Return (X, Y) of the center of cell containing provided text 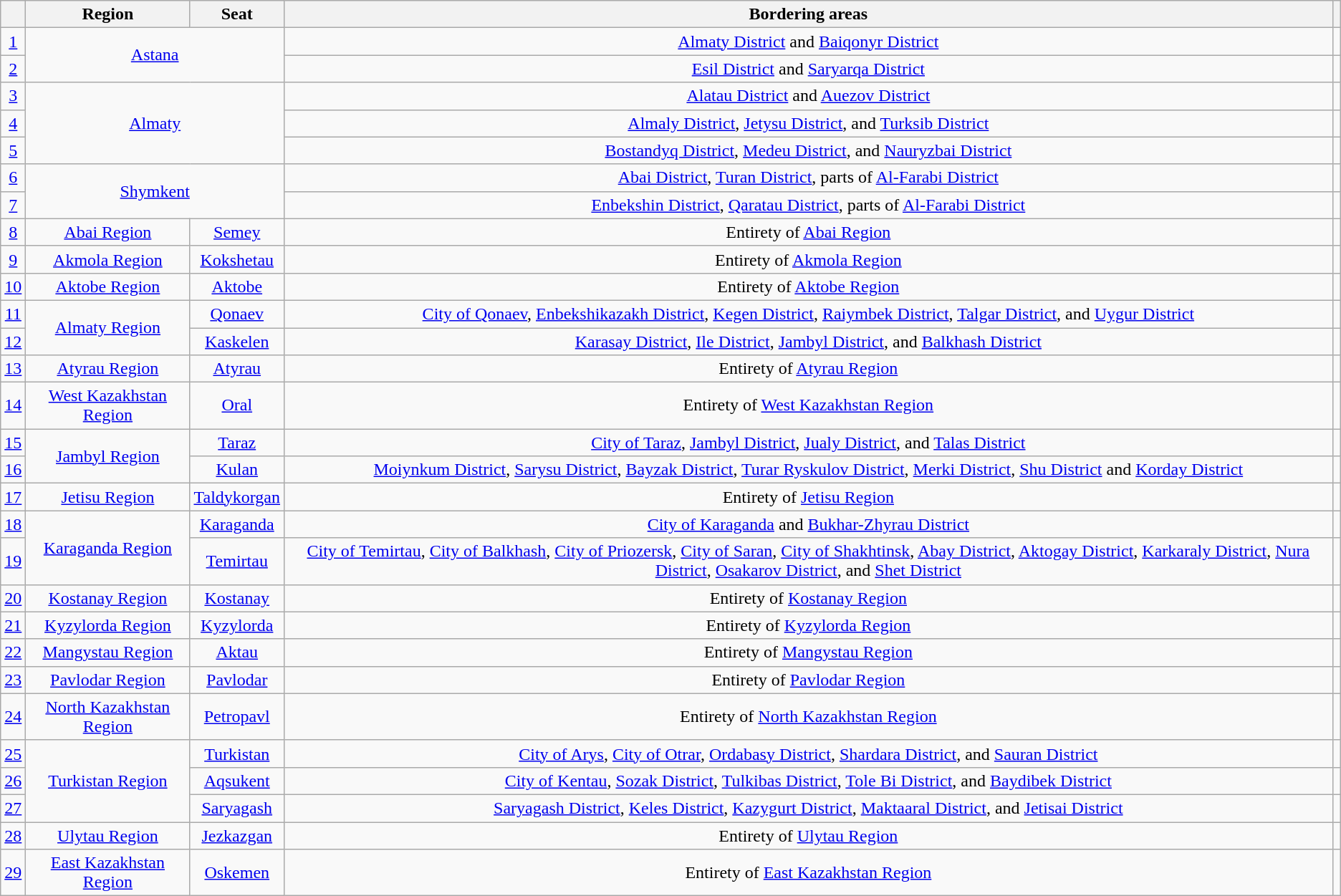
Temirtau (237, 562)
Taldykorgan (237, 497)
25 (13, 753)
Kulan (237, 470)
8 (13, 232)
Aqsukent (237, 781)
26 (13, 781)
Aktobe Region (107, 286)
10 (13, 286)
City of Karaganda and Bukhar-Zhyrau District (809, 524)
City of Arys, City of Otrar, Ordabasy District, Shardara District, and Sauran District (809, 753)
Oskemen (237, 872)
Turkistan Region (107, 781)
Enbekshin District, Qaratau District, parts of Al-Farabi District (809, 205)
Kyzylorda (237, 625)
Saryagash (237, 808)
Entirety of Kyzylorda Region (809, 625)
20 (13, 598)
Pavlodar Region (107, 680)
Entirety of Aktobe Region (809, 286)
6 (13, 178)
Atyrau Region (107, 369)
Entirety of Pavlodar Region (809, 680)
Entirety of East Kazakhstan Region (809, 872)
Region (107, 14)
Shymkent (155, 191)
Jetisu Region (107, 497)
9 (13, 259)
Seat (237, 14)
Karaganda Region (107, 547)
14 (13, 405)
17 (13, 497)
1 (13, 42)
Turkistan (237, 753)
Entirety of North Kazakhstan Region (809, 716)
24 (13, 716)
5 (13, 150)
Astana (155, 55)
Entirety of Abai Region (809, 232)
Oral (237, 405)
Qonaev (237, 314)
4 (13, 123)
18 (13, 524)
Akmola Region (107, 259)
City of Qonaev, Enbekshikazakh District, Kegen District, Raiymbek District, Talgar District, and Uygur District (809, 314)
Mangystau Region (107, 652)
2 (13, 69)
Pavlodar (237, 680)
3 (13, 96)
Almaty Region (107, 327)
Karaganda (237, 524)
City of Kentau, Sozak District, Tulkibas District, Tole Bi District, and Baydibek District (809, 781)
Almaty (155, 123)
Entirety of Kostanay Region (809, 598)
27 (13, 808)
Ulytau Region (107, 836)
Taraz (237, 443)
Jambyl Region (107, 456)
Kaskelen (237, 342)
29 (13, 872)
Entirety of Akmola Region (809, 259)
22 (13, 652)
Almaly District, Jetysu District, and Turksib District (809, 123)
Esil District and Saryarqa District (809, 69)
East Kazakhstan Region (107, 872)
Entirety of Mangystau Region (809, 652)
West Kazakhstan Region (107, 405)
Entirety of Atyrau Region (809, 369)
Kyzylorda Region (107, 625)
Jezkazgan (237, 836)
Atyrau (237, 369)
7 (13, 205)
Almaty District and Baiqonyr District (809, 42)
Bordering areas (809, 14)
13 (13, 369)
Kokshetau (237, 259)
23 (13, 680)
21 (13, 625)
City of Taraz, Jambyl District, Jualy District, and Talas District (809, 443)
Entirety of Jetisu Region (809, 497)
Semey (237, 232)
16 (13, 470)
Abai Region (107, 232)
11 (13, 314)
North Kazakhstan Region (107, 716)
12 (13, 342)
Aktau (237, 652)
Petropavl (237, 716)
Alatau District and Auezov District (809, 96)
19 (13, 562)
Kostanay (237, 598)
Entirety of West Kazakhstan Region (809, 405)
Bostandyq District, Medeu District, and Nauryzbai District (809, 150)
Karasay District, Ile District, Jambyl District, and Balkhash District (809, 342)
Aktobe (237, 286)
Moiynkum District, Sarysu District, Bayzak District, Turar Ryskulov District, Merki District, Shu District and Korday District (809, 470)
15 (13, 443)
Abai District, Turan District, parts of Al-Farabi District (809, 178)
28 (13, 836)
Entirety of Ulytau Region (809, 836)
Saryagash District, Keles District, Kazygurt District, Maktaaral District, and Jetisai District (809, 808)
Kostanay Region (107, 598)
